Scan for the cell matching the given text and deliver its (X, Y) coordinate at center. 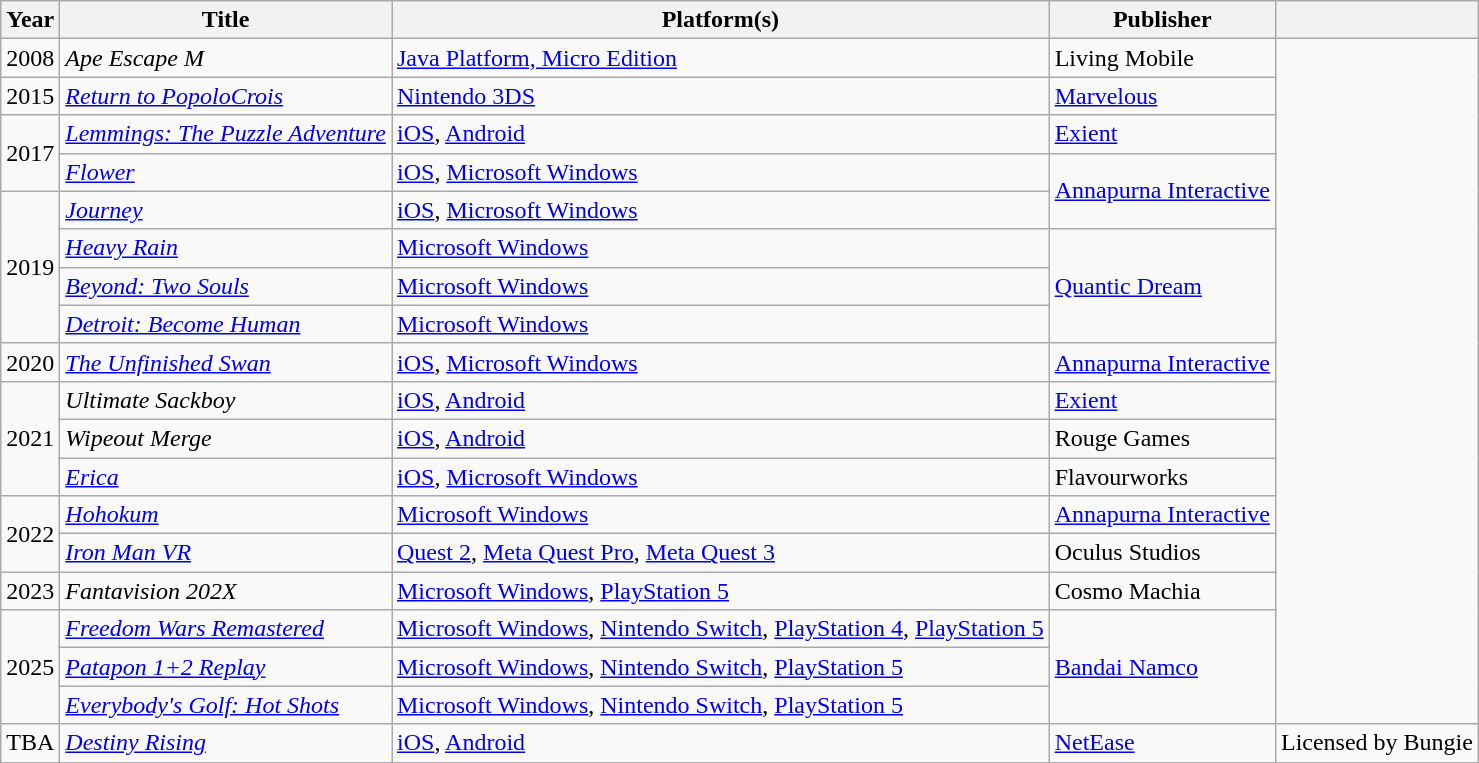
Patapon 1+2 Replay (226, 667)
2008 (30, 58)
Beyond: Two Souls (226, 286)
2020 (30, 362)
Detroit: Become Human (226, 324)
Hohokum (226, 515)
Return to PopoloCrois (226, 96)
Freedom Wars Remastered (226, 629)
Quantic Dream (1162, 286)
Java Platform, Micro Edition (721, 58)
Destiny Rising (226, 743)
2019 (30, 267)
Marvelous (1162, 96)
Quest 2, Meta Quest Pro, Meta Quest 3 (721, 553)
Oculus Studios (1162, 553)
Everybody's Golf: Hot Shots (226, 705)
2017 (30, 153)
Erica (226, 477)
Ape Escape M (226, 58)
Nintendo 3DS (721, 96)
Year (30, 20)
Wipeout Merge (226, 438)
Journey (226, 210)
2025 (30, 667)
Living Mobile (1162, 58)
NetEase (1162, 743)
Microsoft Windows, Nintendo Switch, PlayStation 4, PlayStation 5 (721, 629)
Platform(s) (721, 20)
Heavy Rain (226, 248)
Title (226, 20)
The Unfinished Swan (226, 362)
Licensed by Bungie (1376, 743)
Ultimate Sackboy (226, 400)
Cosmo Machia (1162, 591)
Publisher (1162, 20)
TBA (30, 743)
Flower (226, 172)
Bandai Namco (1162, 667)
Rouge Games (1162, 438)
Flavourworks (1162, 477)
Fantavision 202X (226, 591)
2015 (30, 96)
2022 (30, 534)
2021 (30, 438)
2023 (30, 591)
Iron Man VR (226, 553)
Microsoft Windows, PlayStation 5 (721, 591)
Lemmings: The Puzzle Adventure (226, 134)
